Scan for the cell matching the given text and deliver its [x, y] coordinate at center. 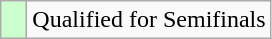
Qualified for Semifinals [149, 20]
